Scan for the cell matching the given text and deliver its [x, y] coordinate at center. 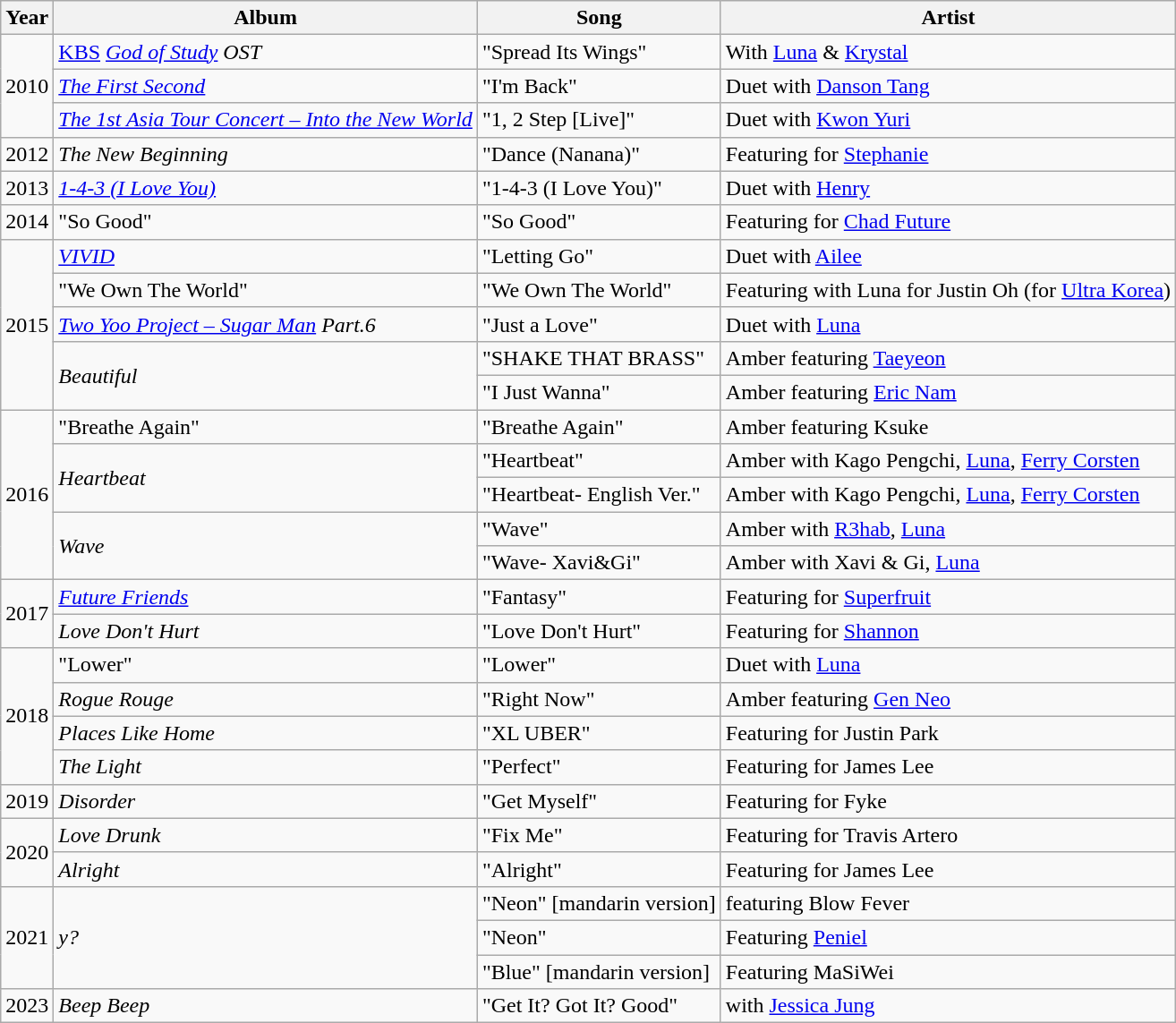
VIVID [266, 256]
Featuring Peniel [948, 937]
"Perfect" [599, 767]
The First Second [266, 86]
2010 [27, 86]
Featuring MaSiWei [948, 971]
"Neon" [599, 937]
"Get It? Got It? Good" [599, 1006]
2013 [27, 188]
Heartbeat [266, 478]
Featuring for Shannon [948, 631]
2014 [27, 222]
2018 [27, 716]
"Letting Go" [599, 256]
2020 [27, 852]
"SHAKE THAT BRASS" [599, 358]
Beep Beep [266, 1006]
Duet with Ailee [948, 256]
Duet with Henry [948, 188]
"Wave" [599, 529]
2012 [27, 154]
"Spread Its Wings" [599, 52]
Amber featuring Taeyeon [948, 358]
Love Drunk [266, 835]
Future Friends [266, 597]
The New Beginning [266, 154]
Artist [948, 18]
Duet with Danson Tang [948, 86]
Album [266, 18]
"Love Don't Hurt" [599, 631]
"Fix Me" [599, 835]
Featuring with Luna for Justin Oh (for Ultra Korea) [948, 290]
Featuring for Chad Future [948, 222]
1-4-3 (I Love You) [266, 188]
Rogue Rouge [266, 699]
2021 [27, 937]
"Heartbeat- English Ver." [599, 495]
Year [27, 18]
Featuring for Justin Park [948, 733]
Amber featuring Gen Neo [948, 699]
Featuring for Travis Artero [948, 835]
2017 [27, 614]
"Heartbeat" [599, 461]
2019 [27, 801]
Featuring for Fyke [948, 801]
2023 [27, 1006]
with Jessica Jung [948, 1006]
Song [599, 18]
Beautiful [266, 375]
Amber with R3hab, Luna [948, 529]
"Dance (Nanana)" [599, 154]
Places Like Home [266, 733]
KBS God of Study OST [266, 52]
2015 [27, 324]
Disorder [266, 801]
Amber with Xavi & Gi, Luna [948, 563]
The 1st Asia Tour Concert – Into the New World [266, 120]
"I'm Back" [599, 86]
y? [266, 937]
Amber featuring Eric Nam [948, 392]
"1, 2 Step [Live]" [599, 120]
2016 [27, 495]
Two Yoo Project – Sugar Man Part.6 [266, 324]
"Just a Love" [599, 324]
featuring Blow Fever [948, 903]
The Light [266, 767]
Amber featuring Ksuke [948, 427]
"Wave- Xavi&Gi" [599, 563]
"I Just Wanna" [599, 392]
Alright [266, 869]
With Luna & Krystal [948, 52]
"1-4-3 (I Love You)" [599, 188]
Featuring for Stephanie [948, 154]
"Get Myself" [599, 801]
"Right Now" [599, 699]
Love Don't Hurt [266, 631]
"Neon" [mandarin version] [599, 903]
Duet with Kwon Yuri [948, 120]
"Alright" [599, 869]
"Fantasy" [599, 597]
"XL UBER" [599, 733]
"Blue" [mandarin version] [599, 971]
Wave [266, 546]
Featuring for Superfruit [948, 597]
